Detect which cell encompasses the target text, then output its [x, y] center coordinate. 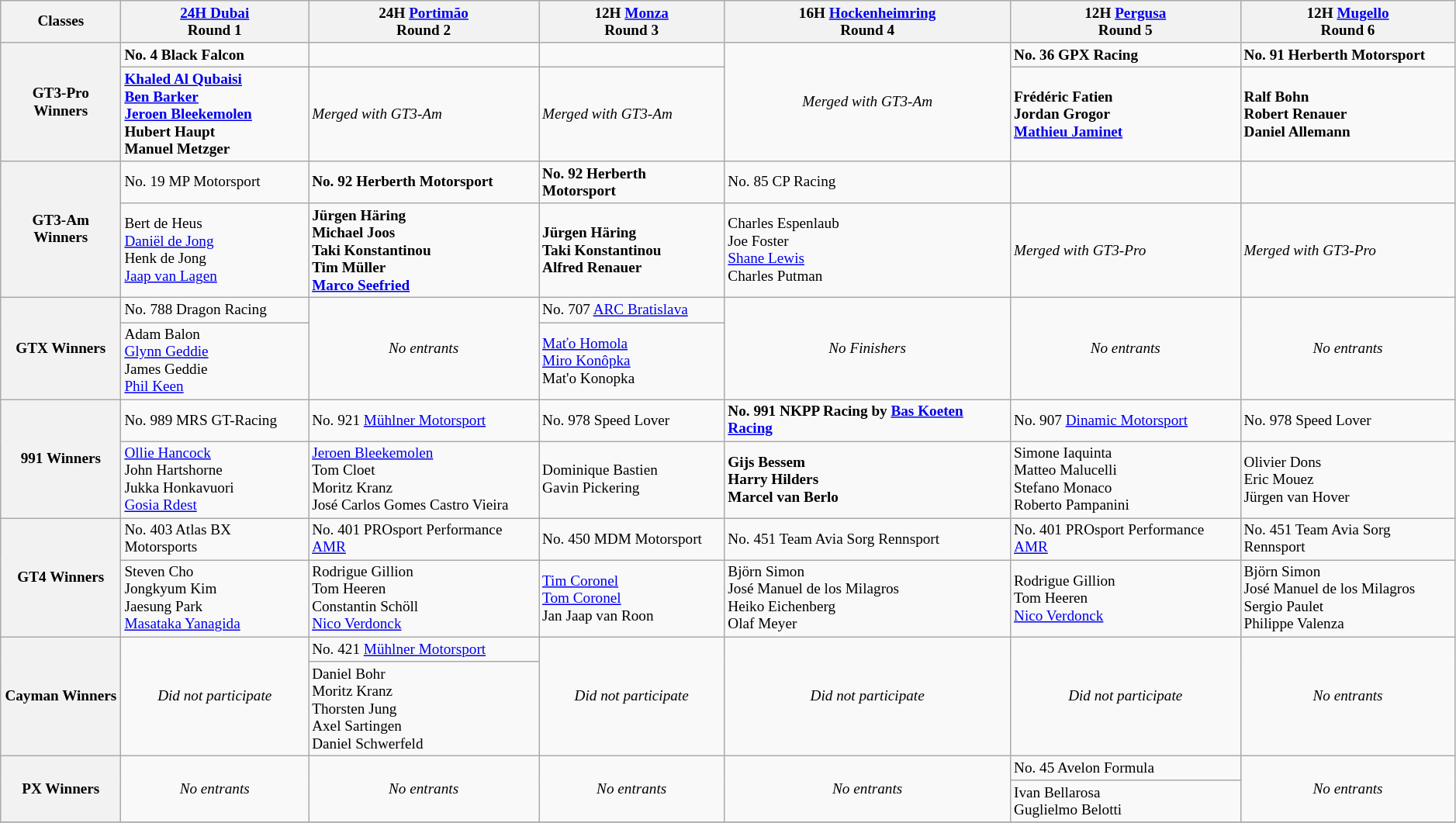
Adam Balon Glynn Geddie James Geddie Phil Keen [215, 360]
Rodrigue Gillion Tom Heeren Constantin Schöll Nico Verdonck [424, 599]
No. 403 Atlas BX Motorsports [215, 539]
Classes [61, 22]
12H MugelloRound 6 [1348, 22]
GT3-Am Winners [61, 230]
GT4 Winners [61, 577]
Khaled Al Qubaisi Ben Barker Jeroen Bleekemolen Hubert Haupt Manuel Metzger [215, 114]
12H PergusaRound 5 [1125, 22]
No. 707 ARC Bratislava [631, 310]
No. 921 Mühlner Motorsport [424, 420]
Steven Cho Jongkyum Kim Jaesung Park Masataka Yanagida [215, 599]
Daniel Bohr Moritz Kranz Thorsten Jung Axel Sartingen Daniel Schwerfeld [424, 709]
12H MonzaRound 3 [631, 22]
Björn Simon José Manuel de los Milagros Sergio Paulet Philippe Valenza [1348, 599]
Ralf Bohn Robert Renauer Daniel Allemann [1348, 114]
Jeroen Bleekemolen Tom Cloet Moritz Kranz José Carlos Gomes Castro Vieira [424, 479]
24H PortimãoRound 2 [424, 22]
Frédéric Fatien Jordan Grogor Mathieu Jaminet [1125, 114]
Ollie Hancock John Hartshorne Jukka Honkavuori Gosia Rdest [215, 479]
Jürgen Häring Taki Konstantinou Alfred Renauer [631, 251]
Olivier Dons Eric Mouez Jürgen van Hover [1348, 479]
Jürgen Häring Michael Joos Taki Konstantinou Tim Müller Marco Seefried [424, 251]
24H DubaiRound 1 [215, 22]
No. 91 Herberth Motorsport [1348, 55]
Charles Espenlaub Joe Foster Shane Lewis Charles Putman [867, 251]
No. 450 MDM Motorsport [631, 539]
No. 788 Dragon Racing [215, 310]
No. 45 Avelon Formula [1125, 768]
No Finishers [867, 349]
No. 421 Mühlner Motorsport [424, 649]
GTX Winners [61, 349]
GT3-Pro Winners [61, 102]
Simone Iaquinta Matteo Malucelli Stefano Monaco Roberto Pampanini [1125, 479]
No. 85 CP Racing [867, 182]
Bert de Heus Daniël de Jong Henk de Jong Jaap van Lagen [215, 251]
No. 19 MP Motorsport [215, 182]
No. 991 NKPP Racing by Bas Koeten Racing [867, 420]
No. 907 Dinamic Motorsport [1125, 420]
16H HockenheimringRound 4 [867, 22]
991 Winners [61, 459]
Tim Coronel Tom Coronel Jan Jaap van Roon [631, 599]
No. 4 Black Falcon [215, 55]
Dominique Bastien Gavin Pickering [631, 479]
Björn Simon José Manuel de los Milagros Heiko Eichenberg Olaf Meyer [867, 599]
Ivan Bellarosa Guglielmo Belotti [1125, 801]
Rodrigue Gillion Tom Heeren Nico Verdonck [1125, 599]
Gijs Bessem Harry Hilders Marcel van Berlo [867, 479]
No. 989 MRS GT-Racing [215, 420]
Maťo Homola Miro Konôpka Mat'o Konopka [631, 360]
Cayman Winners [61, 697]
No. 36 GPX Racing [1125, 55]
PX Winners [61, 789]
